Detect which cell encompasses the target text, then output its (X, Y) center coordinate. 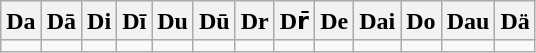
Dā (61, 21)
Dä (515, 21)
Da (21, 21)
Du (173, 21)
Dau (468, 21)
Dr̄ (294, 21)
Di (100, 21)
Dī (134, 21)
Do (421, 21)
Dai (378, 21)
Dū (214, 21)
Dr (254, 21)
De (334, 21)
